Search for the cell housing the specified text and yield its [X, Y] center coordinate. 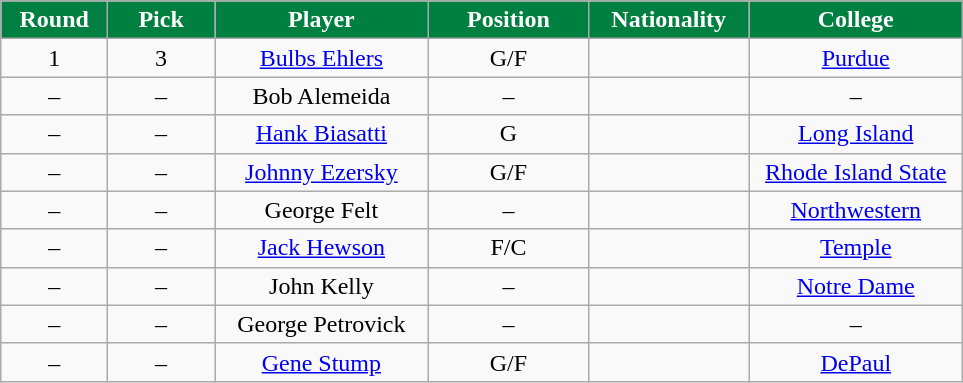
Gene Stump [321, 362]
George Petrovick [321, 324]
Notre Dame [856, 286]
Pick [162, 20]
College [856, 20]
Purdue [856, 58]
Temple [856, 248]
Long Island [856, 134]
F/C [508, 248]
Bob Alemeida [321, 96]
Player [321, 20]
Position [508, 20]
Rhode Island State [856, 172]
Round [54, 20]
1 [54, 58]
G [508, 134]
Jack Hewson [321, 248]
George Felt [321, 210]
John Kelly [321, 286]
Northwestern [856, 210]
Johnny Ezersky [321, 172]
DePaul [856, 362]
Hank Biasatti [321, 134]
Nationality [669, 20]
Bulbs Ehlers [321, 58]
3 [162, 58]
